Find where the given text appears and provide that cell's center as [x, y] coordinate. 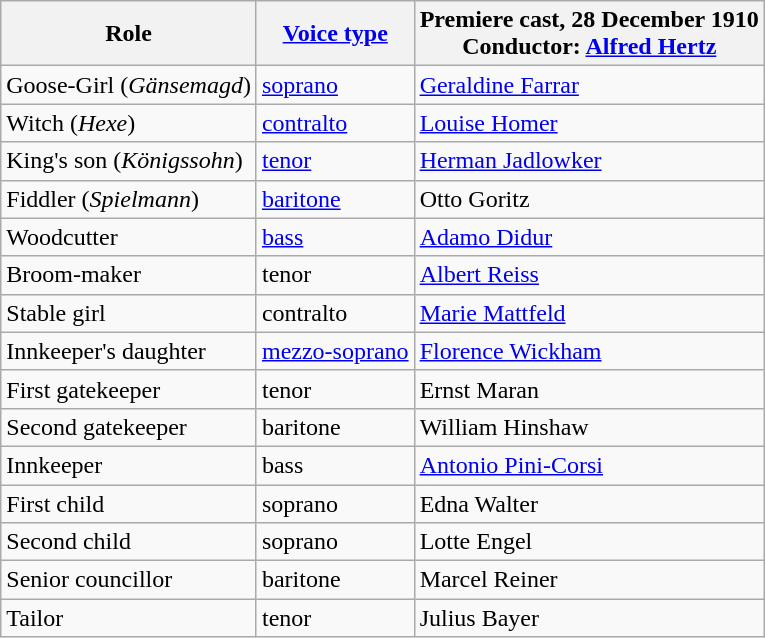
Fiddler (Spielmann) [129, 199]
Senior councillor [129, 580]
Innkeeper [129, 465]
mezzo-soprano [335, 351]
Geraldine Farrar [589, 85]
Second gatekeeper [129, 427]
Julius Bayer [589, 618]
Role [129, 34]
Louise Homer [589, 123]
First child [129, 503]
Witch (Hexe) [129, 123]
Innkeeper's daughter [129, 351]
First gatekeeper [129, 389]
Florence Wickham [589, 351]
Stable girl [129, 313]
Goose-Girl (Gänsemagd) [129, 85]
Albert Reiss [589, 275]
King's son (Königssohn) [129, 161]
Marcel Reiner [589, 580]
Premiere cast, 28 December 1910Conductor: Alfred Hertz [589, 34]
Tailor [129, 618]
Lotte Engel [589, 542]
Voice type [335, 34]
Herman Jadlowker [589, 161]
Marie Mattfeld [589, 313]
Adamo Didur [589, 237]
Ernst Maran [589, 389]
Second child [129, 542]
Broom-maker [129, 275]
Otto Goritz [589, 199]
William Hinshaw [589, 427]
Woodcutter [129, 237]
Antonio Pini-Corsi [589, 465]
Edna Walter [589, 503]
